Output the (X, Y) coordinate of the center of the cell containing the given text.  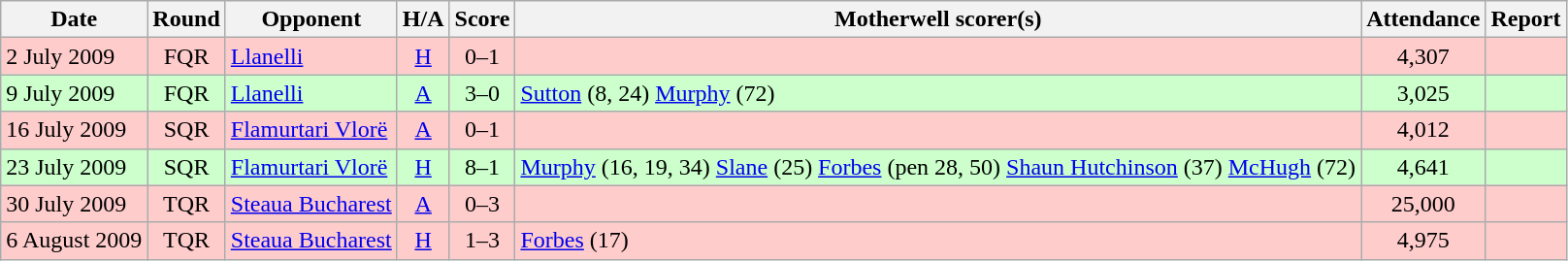
Report (1525, 19)
4,307 (1423, 56)
Round (186, 19)
2 July 2009 (74, 56)
H/A (423, 19)
25,000 (1423, 204)
Opponent (310, 19)
Sutton (8, 24) Murphy (72) (938, 93)
Forbes (17) (938, 241)
Date (74, 19)
1–3 (482, 241)
4,975 (1423, 241)
4,641 (1423, 167)
3–0 (482, 93)
3,025 (1423, 93)
23 July 2009 (74, 167)
Attendance (1423, 19)
16 July 2009 (74, 130)
Murphy (16, 19, 34) Slane (25) Forbes (pen 28, 50) Shaun Hutchinson (37) McHugh (72) (938, 167)
Motherwell scorer(s) (938, 19)
8–1 (482, 167)
4,012 (1423, 130)
9 July 2009 (74, 93)
6 August 2009 (74, 241)
Score (482, 19)
30 July 2009 (74, 204)
0–3 (482, 204)
